Detect which cell encompasses the target text, then output its (X, Y) center coordinate. 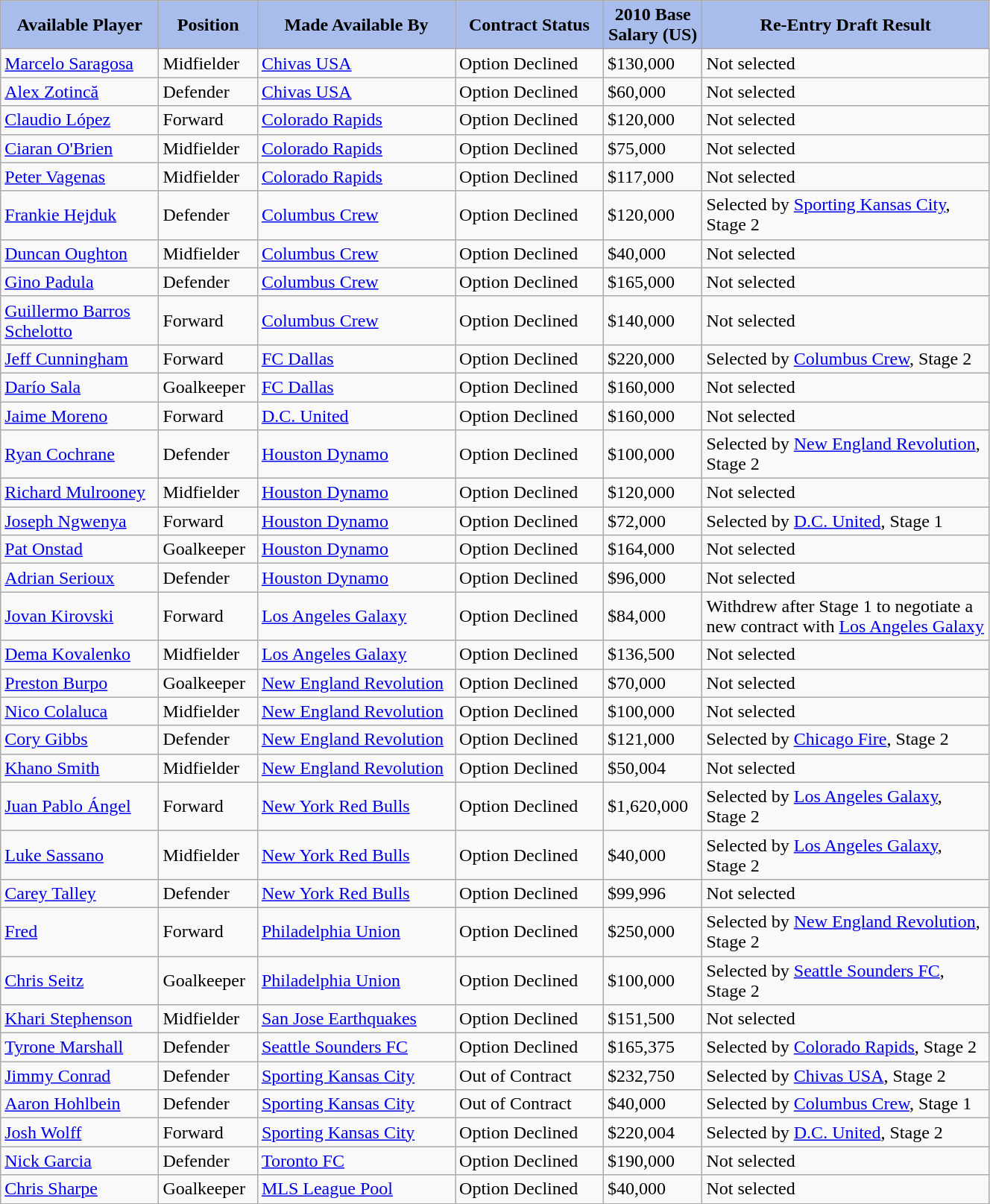
Selected by D.C. United, Stage 1 (845, 521)
Dema Kovalenko (80, 655)
Selected by Seattle Sounders FC, Stage 2 (845, 980)
$232,750 (653, 1076)
$1,620,000 (653, 807)
Cory Gibbs (80, 740)
Adrian Serioux (80, 578)
Luke Sassano (80, 854)
Ciaran O'Brien (80, 148)
Carey Talley (80, 893)
Contract Status (529, 25)
$75,000 (653, 148)
Nick Garcia (80, 1161)
$151,500 (653, 1019)
$84,000 (653, 616)
Nico Colaluca (80, 711)
Peter Vagenas (80, 177)
Darío Sala (80, 387)
Chris Sharpe (80, 1189)
$190,000 (653, 1161)
Jimmy Conrad (80, 1076)
Selected by Chicago Fire, Stage 2 (845, 740)
Khari Stephenson (80, 1019)
Jovan Kirovski (80, 616)
Position (209, 25)
Marcelo Saragosa (80, 63)
$50,004 (653, 768)
Seattle Sounders FC (356, 1047)
Jeff Cunningham (80, 359)
Alex Zotincă (80, 92)
$70,000 (653, 683)
Selected by Columbus Crew, Stage 2 (845, 359)
$136,500 (653, 655)
Duncan Oughton (80, 253)
$140,000 (653, 321)
Tyrone Marshall (80, 1047)
Selected by Columbus Crew, Stage 1 (845, 1104)
D.C. United (356, 415)
Pat Onstad (80, 549)
Selected by D.C. United, Stage 2 (845, 1132)
Fred (80, 932)
Aaron Hohlbein (80, 1104)
Ryan Cochrane (80, 455)
$165,000 (653, 282)
$121,000 (653, 740)
$220,000 (653, 359)
Guillermo Barros Schelotto (80, 321)
$72,000 (653, 521)
$117,000 (653, 177)
Josh Wolff (80, 1132)
Made Available By (356, 25)
Juan Pablo Ángel (80, 807)
Selected by Chivas USA, Stage 2 (845, 1076)
Re-Entry Draft Result (845, 25)
Preston Burpo (80, 683)
$60,000 (653, 92)
$96,000 (653, 578)
Selected by Colorado Rapids, Stage 2 (845, 1047)
Frankie Hejduk (80, 215)
Chris Seitz (80, 980)
Toronto FC (356, 1161)
$165,375 (653, 1047)
$99,996 (653, 893)
San Jose Earthquakes (356, 1019)
Khano Smith (80, 768)
2010 Base Salary (US) (653, 25)
Jaime Moreno (80, 415)
Richard Mulrooney (80, 493)
$164,000 (653, 549)
Withdrew after Stage 1 to negotiate a new contract with Los Angeles Galaxy (845, 616)
$250,000 (653, 932)
Available Player (80, 25)
Claudio López (80, 120)
Gino Padula (80, 282)
MLS League Pool (356, 1189)
$130,000 (653, 63)
$220,004 (653, 1132)
Selected by Sporting Kansas City, Stage 2 (845, 215)
Joseph Ngwenya (80, 521)
